Output the [X, Y] coordinate of the center of the cell containing the given text.  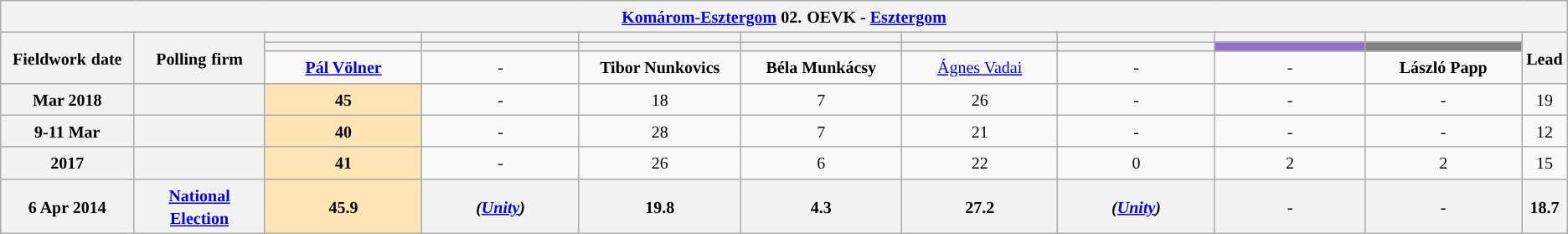
18.7 [1545, 206]
45.9 [343, 206]
4.3 [821, 206]
Fieldwork date [67, 58]
Pál Völner [343, 67]
22 [980, 163]
Ágnes Vadai [980, 67]
12 [1545, 131]
Lead [1545, 58]
Polling firm [199, 58]
Tibor Nunkovics [660, 67]
18 [660, 99]
41 [343, 163]
21 [980, 131]
45 [343, 99]
0 [1137, 163]
László Papp [1444, 67]
27.2 [980, 206]
19 [1545, 99]
19.8 [660, 206]
2017 [67, 163]
15 [1545, 163]
Béla Munkácsy [821, 67]
6 [821, 163]
National Election [199, 206]
6 Apr 2014 [67, 206]
9-11 Mar [67, 131]
40 [343, 131]
Komárom-Esztergom 02. OEVK - Esztergom [784, 17]
Mar 2018 [67, 99]
28 [660, 131]
